Pinpoint the cell where the given text exists, returning its (x, y) midpoint coordinate. 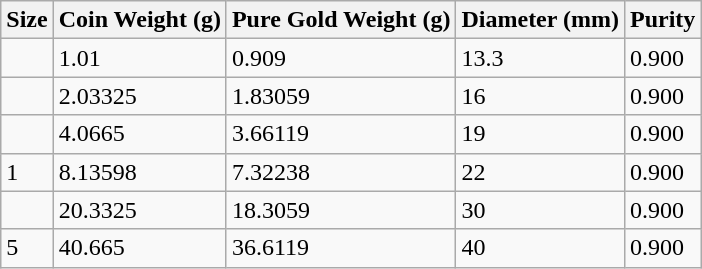
1.83059 (341, 96)
0.909 (341, 58)
Coin Weight (g) (140, 20)
Purity (662, 20)
8.13598 (140, 172)
7.32238 (341, 172)
18.3059 (341, 210)
2.03325 (140, 96)
16 (540, 96)
40 (540, 248)
3.66119 (341, 134)
30 (540, 210)
20.3325 (140, 210)
22 (540, 172)
Size (27, 20)
Pure Gold Weight (g) (341, 20)
36.6119 (341, 248)
1.01 (140, 58)
19 (540, 134)
40.665 (140, 248)
Diameter (mm) (540, 20)
5 (27, 248)
4.0665 (140, 134)
13.3 (540, 58)
1 (27, 172)
